Determine the [x, y] coordinate at the center of the cell enclosing the given text.  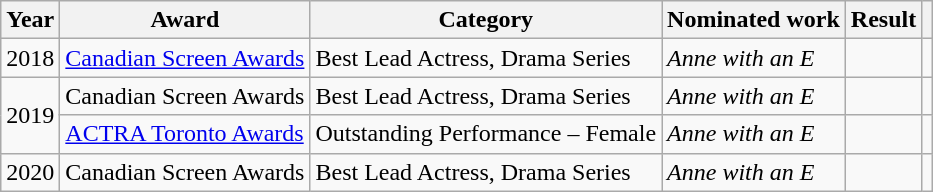
Category [486, 20]
Award [185, 20]
ACTRA Toronto Awards [185, 134]
2018 [30, 58]
Year [30, 20]
Outstanding Performance – Female [486, 134]
Result [883, 20]
Nominated work [754, 20]
2019 [30, 115]
2020 [30, 172]
